Return [x, y] of the center of cell containing provided text 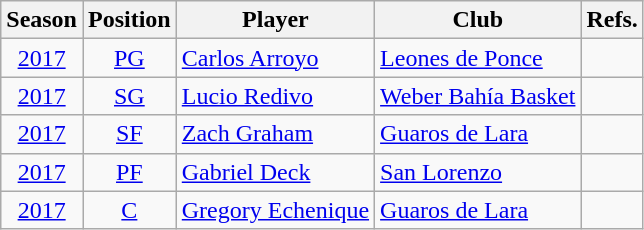
C [129, 210]
Position [129, 20]
SG [129, 96]
Weber Bahía Basket [478, 96]
SF [129, 134]
PF [129, 172]
PG [129, 58]
Club [478, 20]
Lucio Redivo [275, 96]
Carlos Arroyo [275, 58]
Zach Graham [275, 134]
San Lorenzo [478, 172]
Refs. [612, 20]
Player [275, 20]
Leones de Ponce [478, 58]
Season [42, 20]
Gabriel Deck [275, 172]
Gregory Echenique [275, 210]
